Return the [x, y] coordinate for the center point of the cell that contains the specified text.  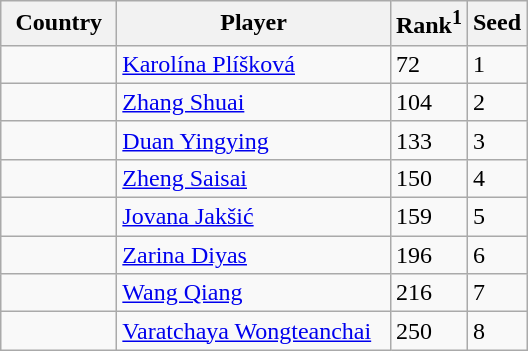
6 [496, 255]
250 [428, 331]
Seed [496, 24]
196 [428, 255]
Zhang Shuai [254, 102]
133 [428, 140]
5 [496, 217]
216 [428, 293]
Jovana Jakšić [254, 217]
7 [496, 293]
Country [59, 24]
Varatchaya Wongteanchai [254, 331]
150 [428, 178]
Rank1 [428, 24]
2 [496, 102]
4 [496, 178]
Zheng Saisai [254, 178]
Zarina Diyas [254, 255]
3 [496, 140]
Karolína Plíšková [254, 64]
Player [254, 24]
72 [428, 64]
8 [496, 331]
159 [428, 217]
Wang Qiang [254, 293]
104 [428, 102]
Duan Yingying [254, 140]
1 [496, 64]
